Return [x, y] of the center of cell containing provided text 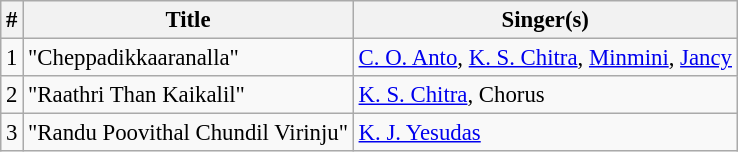
# [12, 20]
"Cheppadikkaaranalla" [188, 58]
1 [12, 58]
"Randu Poovithal Chundil Virinju" [188, 133]
3 [12, 133]
"Raathri Than Kaikalil" [188, 95]
2 [12, 95]
K. S. Chitra, Chorus [545, 95]
Singer(s) [545, 20]
Title [188, 20]
C. O. Anto, K. S. Chitra, Minmini, Jancy [545, 58]
K. J. Yesudas [545, 133]
